Return the [x, y] coordinate for the center point of the cell that contains the specified text.  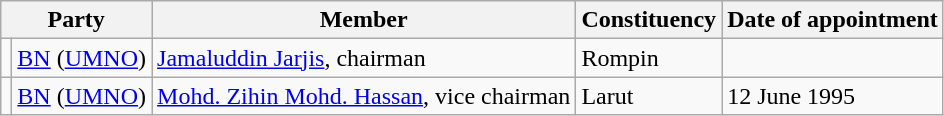
Constituency [649, 20]
Party [76, 20]
Rompin [649, 58]
Jamaluddin Jarjis, chairman [364, 58]
Mohd. Zihin Mohd. Hassan, vice chairman [364, 96]
Larut [649, 96]
12 June 1995 [833, 96]
Date of appointment [833, 20]
Member [364, 20]
